Identify which cell holds the provided text, then report its [x, y] central coordinate. 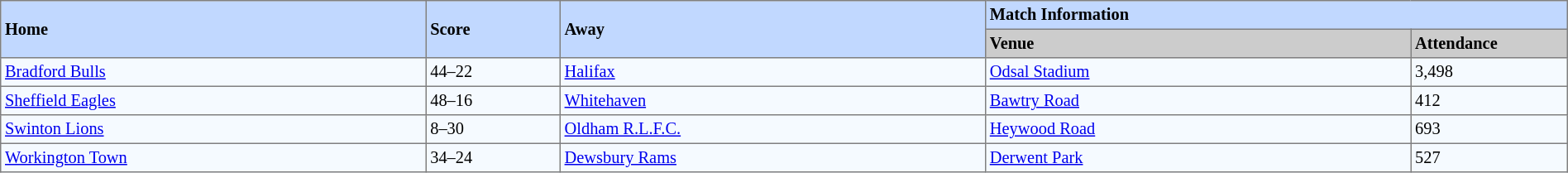
Dewsbury Rams [772, 157]
Odsal Stadium [1198, 72]
Bradford Bulls [213, 72]
Heywood Road [1198, 129]
Derwent Park [1198, 157]
Bawtry Road [1198, 100]
8–30 [493, 129]
Attendance [1489, 43]
412 [1489, 100]
693 [1489, 129]
44–22 [493, 72]
Workington Town [213, 157]
Venue [1198, 43]
Whitehaven [772, 100]
Match Information [1277, 15]
Sheffield Eagles [213, 100]
Away [772, 30]
34–24 [493, 157]
Home [213, 30]
Oldham R.L.F.C. [772, 129]
527 [1489, 157]
Halifax [772, 72]
3,498 [1489, 72]
Swinton Lions [213, 129]
48–16 [493, 100]
Score [493, 30]
